From the cell containing the given text, extract its center point as (x, y) coordinate. 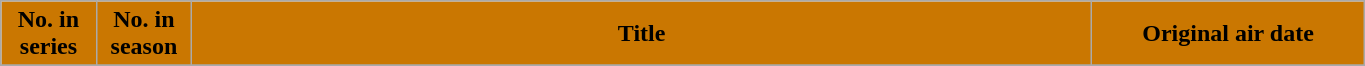
Original air date (1228, 34)
No. inseries (48, 34)
Title (642, 34)
No. inseason (144, 34)
